Provide the (x, y) coordinate of the cell's center where the given text is located.  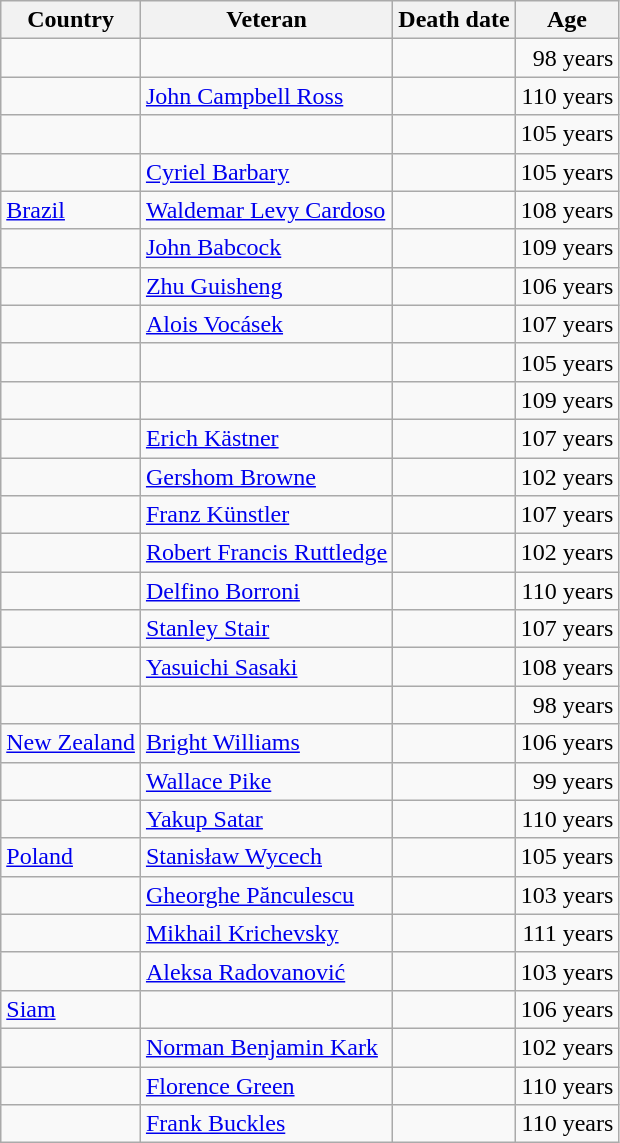
Robert Francis Ruttledge (266, 553)
Delfino Borroni (266, 591)
Frank Buckles (266, 1124)
Wallace Pike (266, 781)
99 years (567, 781)
Florence Green (266, 1085)
Waldemar Levy Cardoso (266, 210)
Zhu Guisheng (266, 286)
Yasuichi Sasaki (266, 667)
Yakup Satar (266, 819)
Gershom Browne (266, 477)
Death date (454, 20)
Stanisław Wycech (266, 857)
Country (71, 20)
Norman Benjamin Kark (266, 1047)
New Zealand (71, 743)
111 years (567, 933)
Aleksa Radovanović (266, 971)
Cyriel Barbary (266, 172)
Stanley Stair (266, 629)
Mikhail Krichevsky (266, 933)
Siam (71, 1009)
Alois Vocásek (266, 324)
John Campbell Ross (266, 96)
Age (567, 20)
Veteran (266, 20)
Franz Künstler (266, 515)
Gheorghe Pănculescu (266, 895)
John Babcock (266, 248)
Poland (71, 857)
Erich Kästner (266, 438)
Bright Williams (266, 743)
Brazil (71, 210)
